Return [X, Y] of the center of cell containing provided text 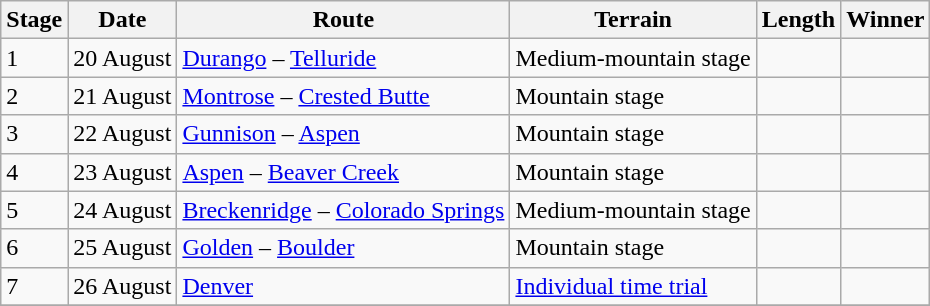
Golden – Boulder [344, 248]
7 [34, 286]
24 August [122, 210]
Durango – Telluride [344, 58]
4 [34, 172]
5 [34, 210]
Route [344, 20]
Montrose – Crested Butte [344, 96]
Aspen – Beaver Creek [344, 172]
Winner [886, 20]
Length [798, 20]
Individual time trial [633, 286]
Denver [344, 286]
Date [122, 20]
20 August [122, 58]
1 [34, 58]
21 August [122, 96]
3 [34, 134]
25 August [122, 248]
26 August [122, 286]
Gunnison – Aspen [344, 134]
Terrain [633, 20]
6 [34, 248]
22 August [122, 134]
Stage [34, 20]
23 August [122, 172]
2 [34, 96]
Breckenridge – Colorado Springs [344, 210]
